Identify which cell holds the provided text, then report its [x, y] central coordinate. 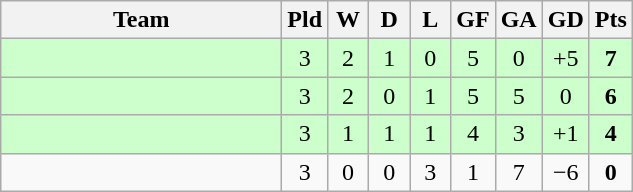
W [348, 20]
Team [142, 20]
GD [566, 20]
GF [473, 20]
GA [518, 20]
D [390, 20]
L [430, 20]
+5 [566, 58]
+1 [566, 134]
−6 [566, 172]
Pld [305, 20]
6 [610, 96]
Pts [610, 20]
